Locate the cell with the specified text and output its (x, y) center coordinate. 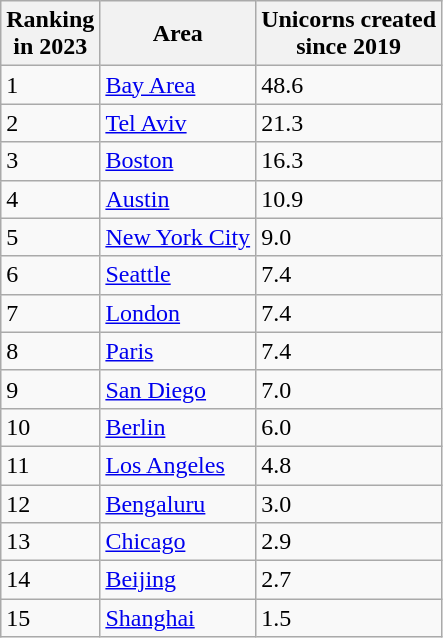
4 (50, 199)
Boston (178, 161)
6 (50, 275)
15 (50, 618)
Unicorns createdsince 2019 (349, 34)
Los Angeles (178, 465)
Tel Aviv (178, 123)
Bay Area (178, 85)
12 (50, 503)
Seattle (178, 275)
5 (50, 237)
London (178, 313)
11 (50, 465)
7.0 (349, 389)
Shanghai (178, 618)
21.3 (349, 123)
Bengaluru (178, 503)
8 (50, 351)
New York City (178, 237)
3 (50, 161)
2 (50, 123)
9.0 (349, 237)
3.0 (349, 503)
2.9 (349, 542)
4.8 (349, 465)
6.0 (349, 427)
16.3 (349, 161)
San Diego (178, 389)
48.6 (349, 85)
Berlin (178, 427)
14 (50, 580)
7 (50, 313)
9 (50, 389)
1 (50, 85)
Area (178, 34)
13 (50, 542)
Beijing (178, 580)
Rankingin 2023 (50, 34)
Austin (178, 199)
Chicago (178, 542)
1.5 (349, 618)
10.9 (349, 199)
2.7 (349, 580)
Paris (178, 351)
10 (50, 427)
